For the text-containing cell, return its midpoint in [X, Y] coordinate format. 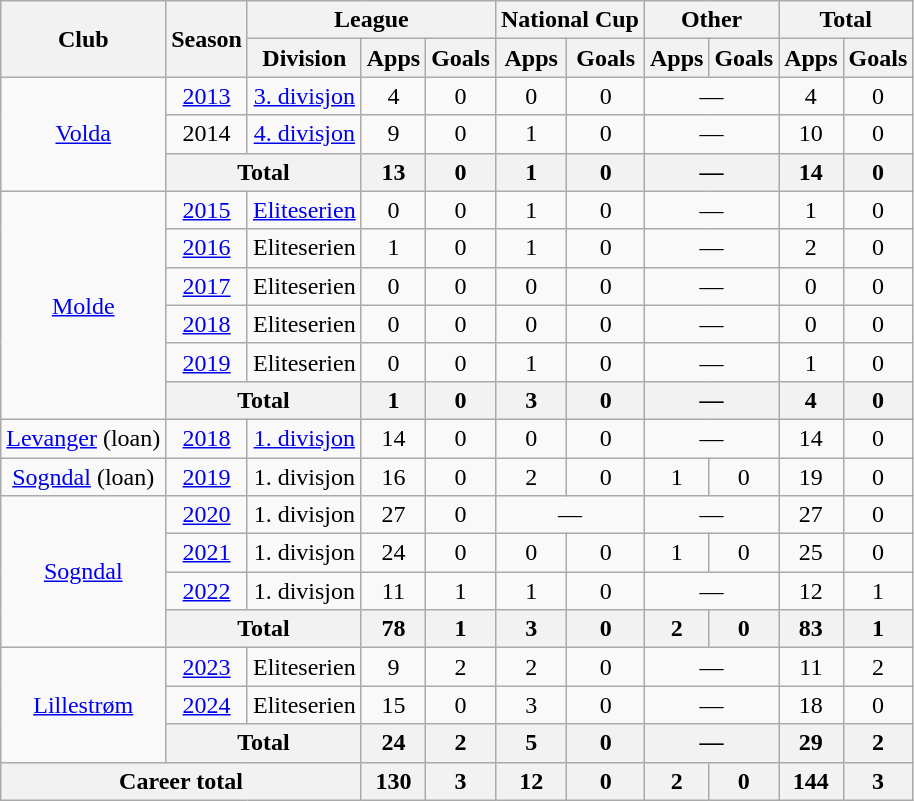
2016 [207, 248]
16 [393, 477]
25 [811, 553]
130 [393, 781]
2022 [207, 591]
13 [393, 172]
2021 [207, 553]
3. divisjon [304, 96]
2013 [207, 96]
2023 [207, 667]
2020 [207, 515]
Club [84, 39]
18 [811, 705]
4. divisjon [304, 134]
Sogndal [84, 572]
2014 [207, 134]
78 [393, 629]
10 [811, 134]
Other [711, 20]
15 [393, 705]
2024 [207, 705]
Division [304, 58]
19 [811, 477]
Career total [181, 781]
National Cup [570, 20]
Sogndal (loan) [84, 477]
83 [811, 629]
5 [531, 743]
2017 [207, 286]
Lillestrøm [84, 705]
Volda [84, 134]
144 [811, 781]
League [371, 20]
2015 [207, 210]
Season [207, 39]
Molde [84, 305]
Levanger (loan) [84, 438]
29 [811, 743]
